Return (x, y) of the center of cell containing provided text 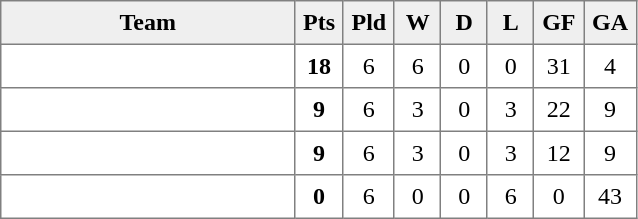
L (510, 23)
Team (148, 23)
12 (559, 153)
4 (610, 66)
22 (559, 110)
W (417, 23)
Pts (319, 23)
D (464, 23)
GF (559, 23)
31 (559, 66)
GA (610, 23)
43 (610, 197)
Pld (368, 23)
18 (319, 66)
